Scan for the cell matching the given text and deliver its (x, y) coordinate at center. 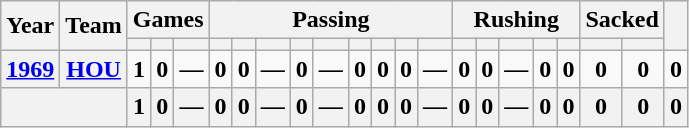
Year (30, 26)
Sacked (622, 20)
HOU (94, 69)
Passing (331, 20)
1969 (30, 69)
Team (94, 26)
Games (168, 20)
Rushing (516, 20)
